Output the (x, y) coordinate of the center of the cell containing the given text.  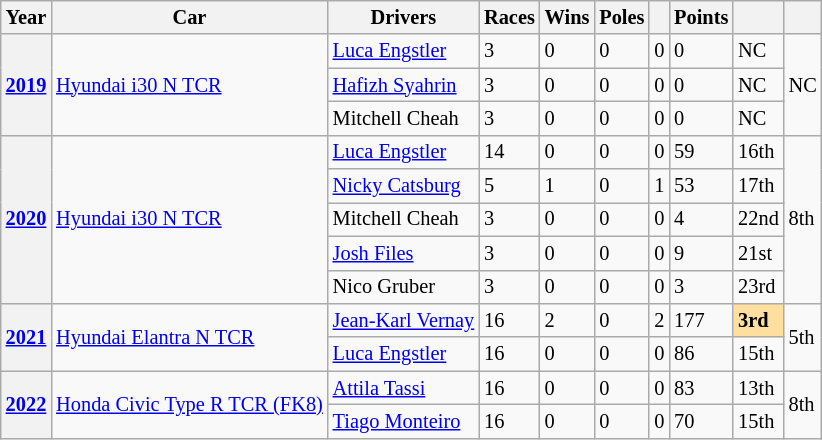
23rd (758, 287)
5th (803, 336)
Hyundai Elantra N TCR (190, 336)
Drivers (404, 17)
Races (510, 17)
3rd (758, 320)
2021 (26, 336)
Year (26, 17)
21st (758, 253)
Nicky Catsburg (404, 186)
4 (701, 219)
13th (758, 388)
Points (701, 17)
Poles (622, 17)
17th (758, 186)
Hafizh Syahrin (404, 85)
2019 (26, 84)
Josh Files (404, 253)
2020 (26, 219)
5 (510, 186)
Nico Gruber (404, 287)
Car (190, 17)
86 (701, 354)
22nd (758, 219)
53 (701, 186)
Honda Civic Type R TCR (FK8) (190, 404)
Jean-Karl Vernay (404, 320)
177 (701, 320)
14 (510, 152)
Wins (568, 17)
59 (701, 152)
70 (701, 421)
Tiago Monteiro (404, 421)
83 (701, 388)
9 (701, 253)
16th (758, 152)
Attila Tassi (404, 388)
2022 (26, 404)
